Provide the [x, y] coordinate of the cell's center where the given text is located.  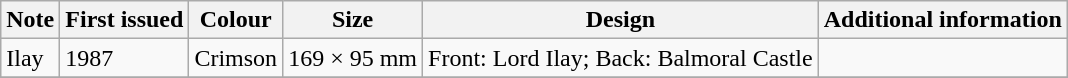
Additional information [942, 20]
Size [353, 20]
Ilay [30, 58]
1987 [124, 58]
Colour [236, 20]
Crimson [236, 58]
First issued [124, 20]
Note [30, 20]
169 × 95 mm [353, 58]
Front: Lord Ilay; Back: Balmoral Castle [621, 58]
Design [621, 20]
